Return [X, Y] of the center of cell containing provided text 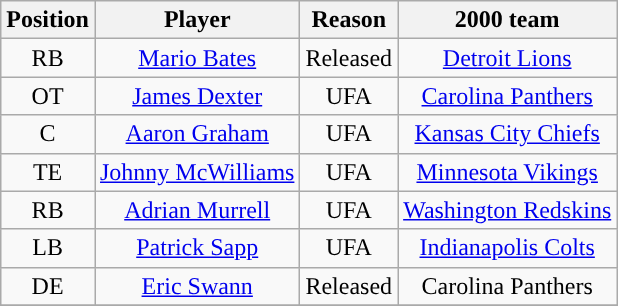
Mario Bates [196, 58]
Position [48, 20]
OT [48, 96]
LB [48, 248]
Patrick Sapp [196, 248]
Washington Redskins [508, 210]
Minnesota Vikings [508, 172]
Indianapolis Colts [508, 248]
Adrian Murrell [196, 210]
Detroit Lions [508, 58]
Player [196, 20]
DE [48, 286]
Kansas City Chiefs [508, 134]
TE [48, 172]
Reason [349, 20]
C [48, 134]
Aaron Graham [196, 134]
2000 team [508, 20]
Eric Swann [196, 286]
James Dexter [196, 96]
Johnny McWilliams [196, 172]
